Pinpoint the cell where the given text exists, returning its (x, y) midpoint coordinate. 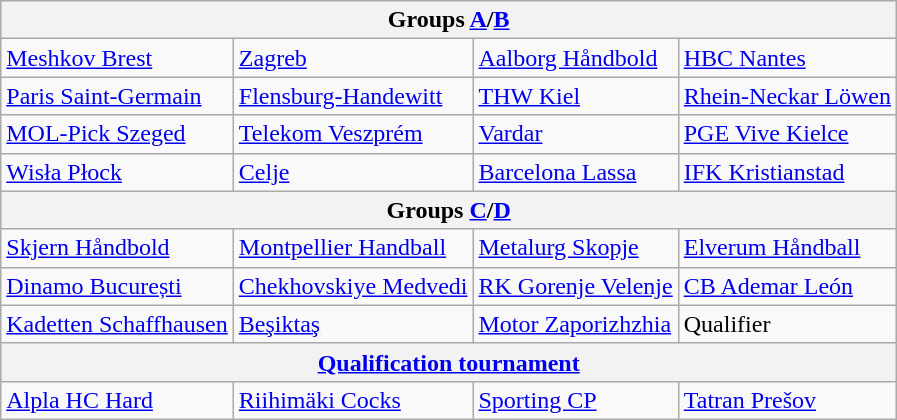
RK Gorenje Velenje (576, 286)
Riihimäki Cocks (353, 400)
Montpellier Handball (353, 248)
Zagreb (353, 58)
Beşiktaş (353, 324)
Aalborg Håndbold (576, 58)
Alpla HC Hard (118, 400)
Qualifier (787, 324)
Sporting CP (576, 400)
Flensburg-Handewitt (353, 96)
THW Kiel (576, 96)
Barcelona Lassa (576, 172)
Groups C/D (449, 210)
CB Ademar León (787, 286)
Celje (353, 172)
Telekom Veszprém (353, 134)
HBC Nantes (787, 58)
Tatran Prešov (787, 400)
IFK Kristianstad (787, 172)
Skjern Håndbold (118, 248)
Qualification tournament (449, 362)
Groups A/B (449, 20)
Dinamo București (118, 286)
Metalurg Skopje (576, 248)
Rhein-Neckar Löwen (787, 96)
PGE Vive Kielce (787, 134)
Chekhovskiye Medvedi (353, 286)
Vardar (576, 134)
Kadetten Schaffhausen (118, 324)
Elverum Håndball (787, 248)
Paris Saint-Germain (118, 96)
Meshkov Brest (118, 58)
MOL-Pick Szeged (118, 134)
Wisła Płock (118, 172)
Motor Zaporizhzhia (576, 324)
